Capture the cell that displays the provided text and extract its (X, Y) central coordinate. 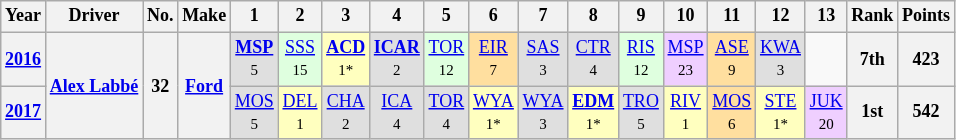
STE1* (781, 113)
ACD1* (346, 59)
RIV1 (686, 113)
2016 (24, 59)
1 (254, 16)
8 (594, 16)
1st (872, 113)
6 (494, 16)
JUK20 (826, 113)
5 (446, 16)
MOS5 (254, 113)
12 (781, 16)
ICA4 (396, 113)
EDM1* (594, 113)
Ford (204, 86)
TOR4 (446, 113)
Year (24, 16)
Driver (94, 16)
CTR4 (594, 59)
WYA1* (494, 113)
WYA3 (543, 113)
9 (642, 16)
RIS12 (642, 59)
4 (396, 16)
11 (732, 16)
DEL1 (300, 113)
ICAR2 (396, 59)
MSP23 (686, 59)
Points (926, 16)
KWA3 (781, 59)
Rank (872, 16)
423 (926, 59)
SSS15 (300, 59)
MOS6 (732, 113)
TOR12 (446, 59)
Alex Labbé (94, 86)
ASE9 (732, 59)
No. (160, 16)
SAS3 (543, 59)
2017 (24, 113)
2 (300, 16)
7th (872, 59)
EIR7 (494, 59)
32 (160, 86)
CHA2 (346, 113)
Make (204, 16)
13 (826, 16)
542 (926, 113)
3 (346, 16)
MSP5 (254, 59)
7 (543, 16)
10 (686, 16)
TRO5 (642, 113)
